Return (X, Y) of the center of cell containing provided text 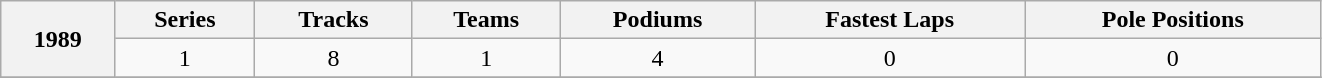
1989 (58, 39)
Series (185, 20)
Pole Positions (1173, 20)
4 (657, 58)
Podiums (657, 20)
Tracks (334, 20)
Teams (486, 20)
8 (334, 58)
Fastest Laps (890, 20)
